Capture the cell that displays the provided text and extract its (X, Y) central coordinate. 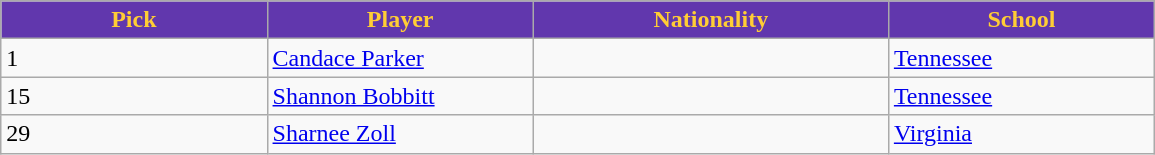
School (1021, 20)
Pick (134, 20)
Player (400, 20)
1 (134, 58)
Virginia (1021, 134)
Shannon Bobbitt (400, 96)
Candace Parker (400, 58)
Nationality (710, 20)
29 (134, 134)
Sharnee Zoll (400, 134)
15 (134, 96)
